Determine the [x, y] coordinate at the center of the cell enclosing the given text.  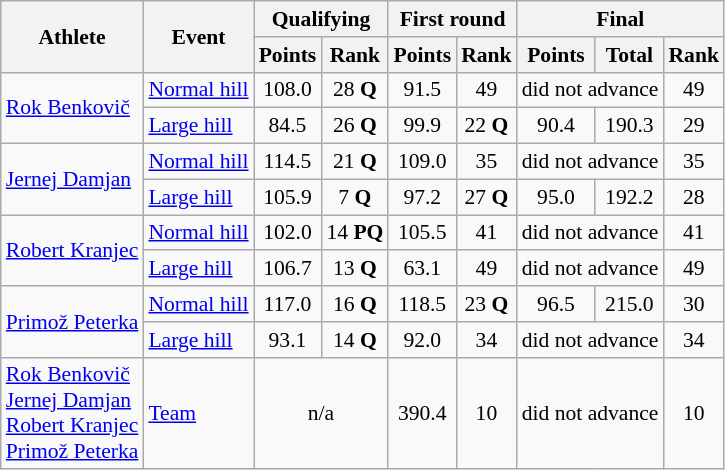
192.2 [629, 197]
First round [452, 19]
95.0 [556, 197]
91.5 [422, 90]
28 Q [354, 90]
102.0 [288, 233]
Rok Benkovič [72, 108]
28 [694, 197]
Athlete [72, 36]
93.1 [288, 340]
30 [694, 304]
118.5 [422, 304]
105.5 [422, 233]
105.9 [288, 197]
13 Q [354, 269]
7 Q [354, 197]
Rok BenkovičJernej DamjanRobert KranjecPrimož Peterka [72, 413]
26 Q [354, 126]
84.5 [288, 126]
109.0 [422, 162]
Team [198, 413]
90.4 [556, 126]
16 Q [354, 304]
114.5 [288, 162]
21 Q [354, 162]
Jernej Damjan [72, 180]
Event [198, 36]
23 Q [486, 304]
Total [629, 55]
63.1 [422, 269]
14 PQ [354, 233]
108.0 [288, 90]
106.7 [288, 269]
Robert Kranjec [72, 250]
97.2 [422, 197]
22 Q [486, 126]
n/a [322, 413]
27 Q [486, 197]
99.9 [422, 126]
Primož Peterka [72, 322]
Final [620, 19]
117.0 [288, 304]
14 Q [354, 340]
92.0 [422, 340]
96.5 [556, 304]
215.0 [629, 304]
390.4 [422, 413]
29 [694, 126]
190.3 [629, 126]
Qualifying [322, 19]
